Pinpoint the cell where the given text exists, returning its [X, Y] midpoint coordinate. 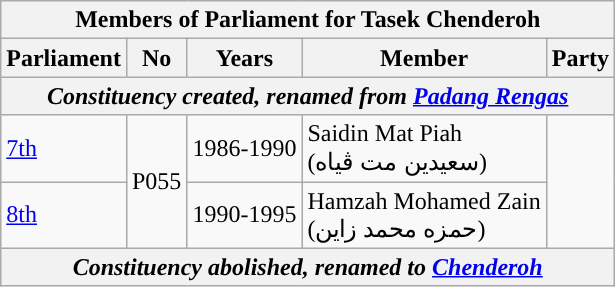
Party [580, 58]
Members of Parliament for Tasek Chenderoh [308, 20]
8th [64, 216]
Constituency abolished, renamed to Chenderoh [308, 267]
P055 [156, 182]
Saidin Mat Piah (سعيدين مت ڤياه) [424, 148]
No [156, 58]
Constituency created, renamed from Padang Rengas [308, 96]
Years [244, 58]
Member [424, 58]
7th [64, 148]
Hamzah Mohamed Zain (حمزه محمد زاين) [424, 216]
1990-1995 [244, 216]
1986-1990 [244, 148]
Parliament [64, 58]
